Return (x, y) of the center of cell containing provided text 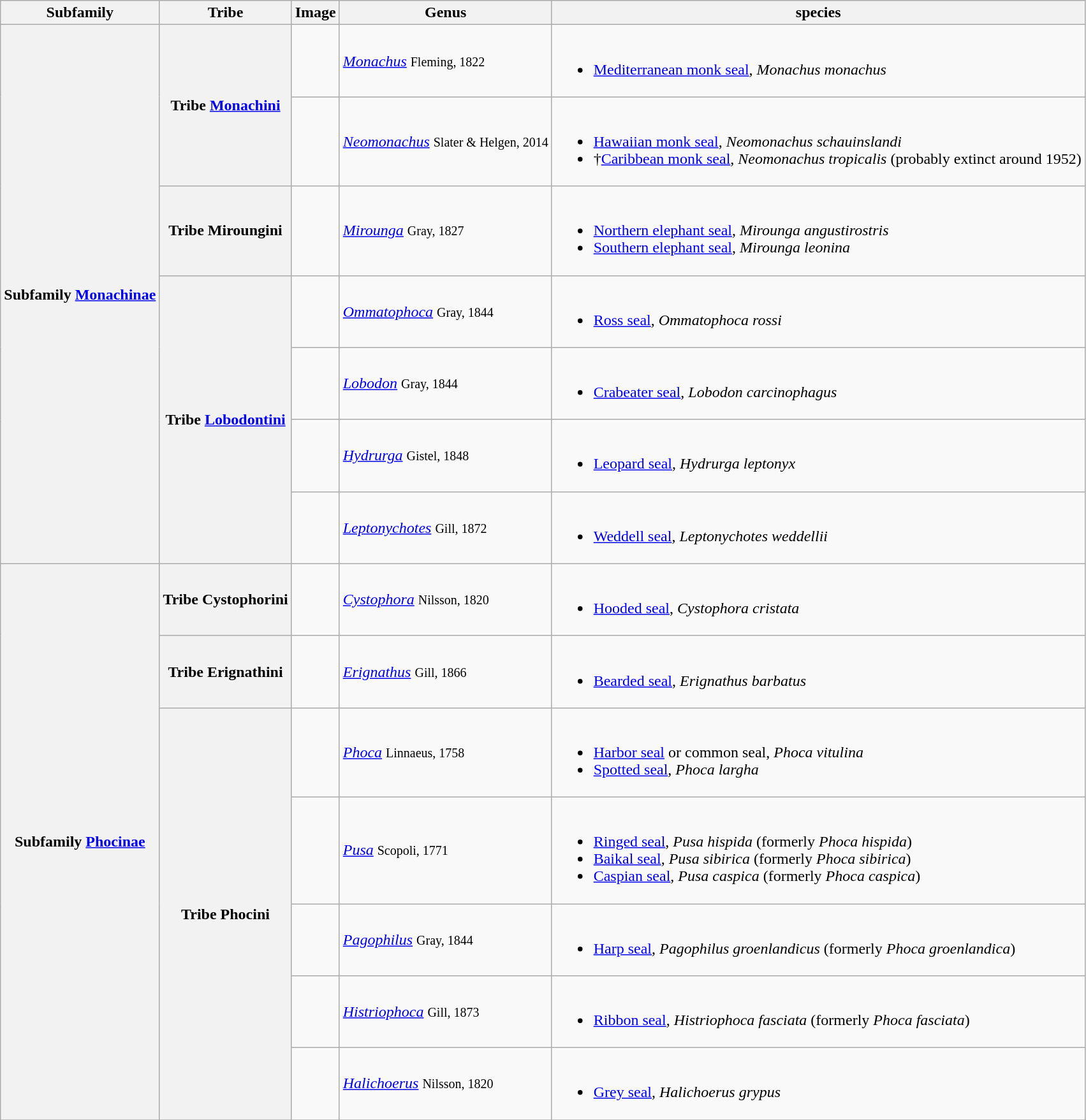
Neomonachus Slater & Helgen, 2014 (445, 142)
Hooded seal, Cystophora cristata (818, 599)
Subfamily Phocinae (80, 841)
Genus (445, 13)
Northern elephant seal, Mirounga angustirostrisSouthern elephant seal, Mirounga leonina (818, 231)
Halichoerus Nilsson, 1820 (445, 1084)
Ribbon seal, Histriophoca fasciata (formerly Phoca fasciata) (818, 1012)
Harp seal, Pagophilus groenlandicus (formerly Phoca groenlandica) (818, 940)
Hydrurga Gistel, 1848 (445, 455)
Tribe Phocini (226, 913)
Ommatophoca Gray, 1844 (445, 311)
Tribe Monachini (226, 106)
Cystophora Nilsson, 1820 (445, 599)
Tribe Miroungini (226, 231)
Leptonychotes Gill, 1872 (445, 528)
Image (315, 13)
Grey seal, Halichoerus grypus (818, 1084)
Mediterranean monk seal, Monachus monachus (818, 61)
Phoca Linnaeus, 1758 (445, 752)
Hawaiian monk seal, Neomonachus schauinslandi†Caribbean monk seal, Neomonachus tropicalis (probably extinct around 1952) (818, 142)
Weddell seal, Leptonychotes weddellii (818, 528)
Subfamily Monachinae (80, 295)
Bearded seal, Erignathus barbatus (818, 672)
Tribe Lobodontini (226, 419)
Tribe (226, 13)
Monachus Fleming, 1822 (445, 61)
Lobodon Gray, 1844 (445, 384)
Ross seal, Ommatophoca rossi (818, 311)
Crabeater seal, Lobodon carcinophagus (818, 384)
Pagophilus Gray, 1844 (445, 940)
species (818, 13)
Subfamily (80, 13)
Erignathus Gill, 1866 (445, 672)
Histriophoca Gill, 1873 (445, 1012)
Tribe Cystophorini (226, 599)
Leopard seal, Hydrurga leptonyx (818, 455)
Harbor seal or common seal, Phoca vitulinaSpotted seal, Phoca largha (818, 752)
Pusa Scopoli, 1771 (445, 850)
Tribe Erignathini (226, 672)
Mirounga Gray, 1827 (445, 231)
